Return [x, y] of the center of cell containing provided text 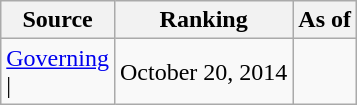
Source [58, 20]
As of [325, 20]
Ranking [203, 20]
October 20, 2014 [203, 72]
Governing| [58, 72]
